Pinpoint the cell where the given text exists, returning its [x, y] midpoint coordinate. 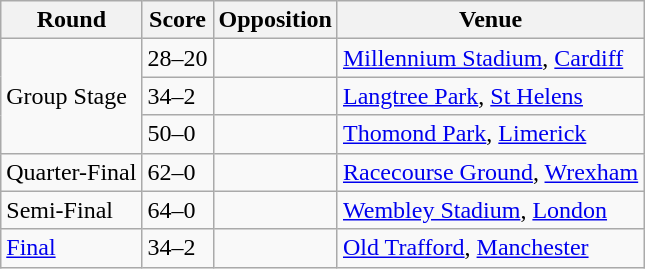
Semi-Final [72, 210]
28–20 [178, 58]
Wembley Stadium, London [490, 210]
Final [72, 248]
Round [72, 20]
Racecourse Ground, Wrexham [490, 172]
50–0 [178, 134]
Thomond Park, Limerick [490, 134]
64–0 [178, 210]
62–0 [178, 172]
Old Trafford, Manchester [490, 248]
Venue [490, 20]
Langtree Park, St Helens [490, 96]
Opposition [275, 20]
Score [178, 20]
Group Stage [72, 96]
Millennium Stadium, Cardiff [490, 58]
Quarter-Final [72, 172]
